Pinpoint the cell where the given text exists, returning its [x, y] midpoint coordinate. 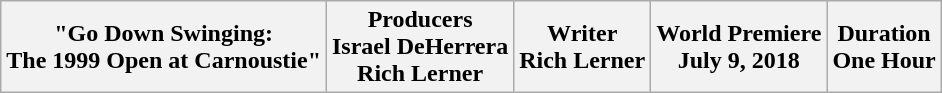
DurationOne Hour [884, 47]
World PremiereJuly 9, 2018 [739, 47]
"Go Down Swinging:The 1999 Open at Carnoustie" [164, 47]
WriterRich Lerner [582, 47]
ProducersIsrael DeHerreraRich Lerner [420, 47]
